Return [X, Y] of the center of cell containing provided text 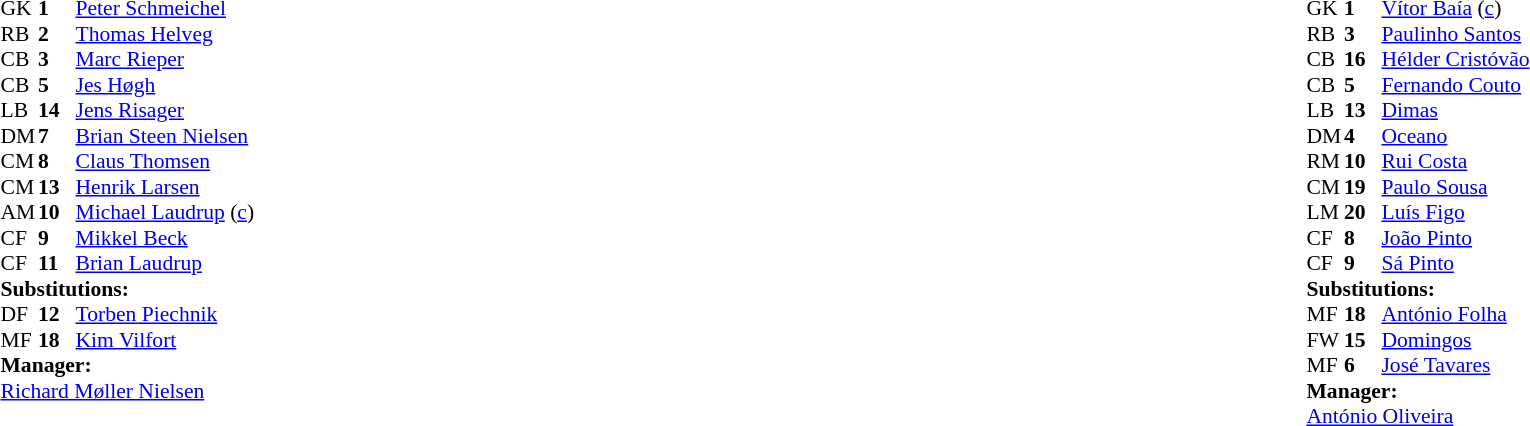
Oceano [1455, 136]
Brian Laudrup [166, 263]
Paulinho Santos [1455, 34]
Brian Steen Nielsen [166, 136]
Mikkel Beck [166, 238]
15 [1363, 340]
Henrik Larsen [166, 187]
Luís Figo [1455, 213]
AM [19, 213]
7 [57, 136]
12 [57, 315]
Claus Thomsen [166, 161]
João Pinto [1455, 238]
Michael Laudrup (c) [166, 213]
Jes Høgh [166, 85]
Sá Pinto [1455, 263]
Fernando Couto [1455, 85]
Jens Risager [166, 111]
Kim Vilfort [166, 340]
RM [1325, 161]
FW [1325, 340]
14 [57, 111]
LM [1325, 213]
4 [1363, 136]
DF [19, 315]
Torben Piechnik [166, 315]
António Folha [1455, 315]
6 [1363, 365]
Dimas [1455, 111]
2 [57, 34]
16 [1363, 59]
Paulo Sousa [1455, 187]
19 [1363, 187]
Thomas Helveg [166, 34]
Hélder Cristóvão [1455, 59]
Richard Møller Nielsen [127, 391]
Domingos [1455, 340]
11 [57, 263]
José Tavares [1455, 365]
Marc Rieper [166, 59]
20 [1363, 213]
Rui Costa [1455, 161]
